Detect which cell encompasses the target text, then output its [X, Y] center coordinate. 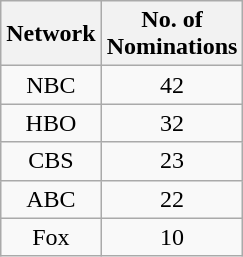
CBS [51, 161]
23 [172, 161]
Network [51, 34]
32 [172, 123]
42 [172, 85]
10 [172, 237]
NBC [51, 85]
Fox [51, 237]
22 [172, 199]
No. ofNominations [172, 34]
HBO [51, 123]
ABC [51, 199]
